Output the [x, y] coordinate of the center of the cell containing the given text.  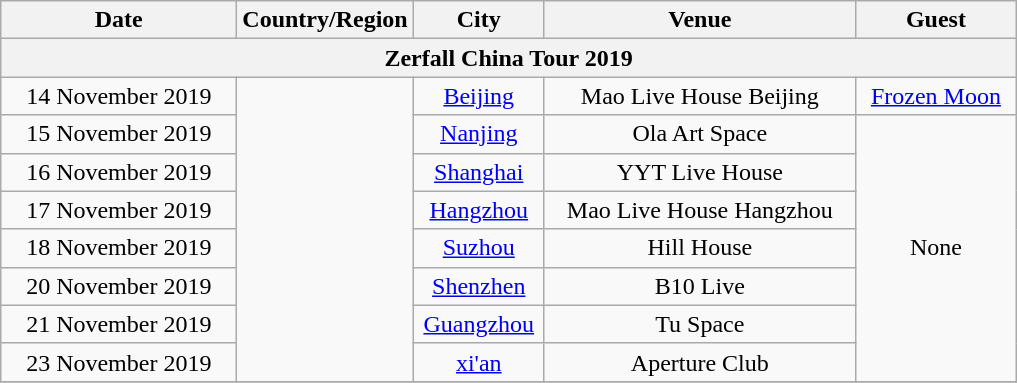
Shanghai [478, 172]
Zerfall China Tour 2019 [509, 58]
Shenzhen [478, 286]
City [478, 20]
Guest [936, 20]
Nanjing [478, 134]
Suzhou [478, 248]
Mao Live House Hangzhou [700, 210]
xi'an [478, 362]
Guangzhou [478, 324]
Venue [700, 20]
15 November 2019 [119, 134]
16 November 2019 [119, 172]
YYT Live House [700, 172]
Beijing [478, 96]
Frozen Moon [936, 96]
None [936, 248]
Country/Region [325, 20]
14 November 2019 [119, 96]
Tu Space [700, 324]
23 November 2019 [119, 362]
17 November 2019 [119, 210]
20 November 2019 [119, 286]
21 November 2019 [119, 324]
Mao Live House Beijing [700, 96]
Hangzhou [478, 210]
B10 Live [700, 286]
Date [119, 20]
Hill House [700, 248]
Ola Art Space [700, 134]
18 November 2019 [119, 248]
Aperture Club [700, 362]
